Scan for the cell matching the given text and deliver its [X, Y] coordinate at center. 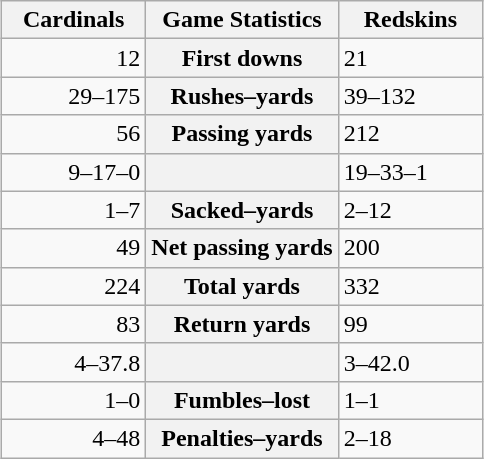
12 [73, 58]
1–0 [73, 400]
49 [73, 248]
224 [73, 286]
Fumbles–lost [242, 400]
Sacked–yards [242, 210]
Net passing yards [242, 248]
Total yards [242, 286]
21 [410, 58]
39–132 [410, 96]
1–1 [410, 400]
Passing yards [242, 134]
Game Statistics [242, 20]
99 [410, 324]
2–12 [410, 210]
Redskins [410, 20]
83 [73, 324]
4–37.8 [73, 362]
56 [73, 134]
4–48 [73, 438]
9–17–0 [73, 172]
1–7 [73, 210]
332 [410, 286]
212 [410, 134]
29–175 [73, 96]
First downs [242, 58]
Cardinals [73, 20]
Rushes–yards [242, 96]
Penalties–yards [242, 438]
Return yards [242, 324]
3–42.0 [410, 362]
19–33–1 [410, 172]
2–18 [410, 438]
200 [410, 248]
